Find where the given text appears and provide that cell's center as [x, y] coordinate. 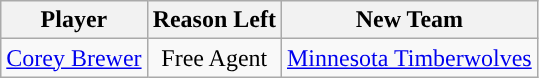
Player [74, 20]
Reason Left [214, 20]
New Team [409, 20]
Corey Brewer [74, 58]
Free Agent [214, 58]
Minnesota Timberwolves [409, 58]
